Provide the (x, y) coordinate of the cell's center where the given text is located.  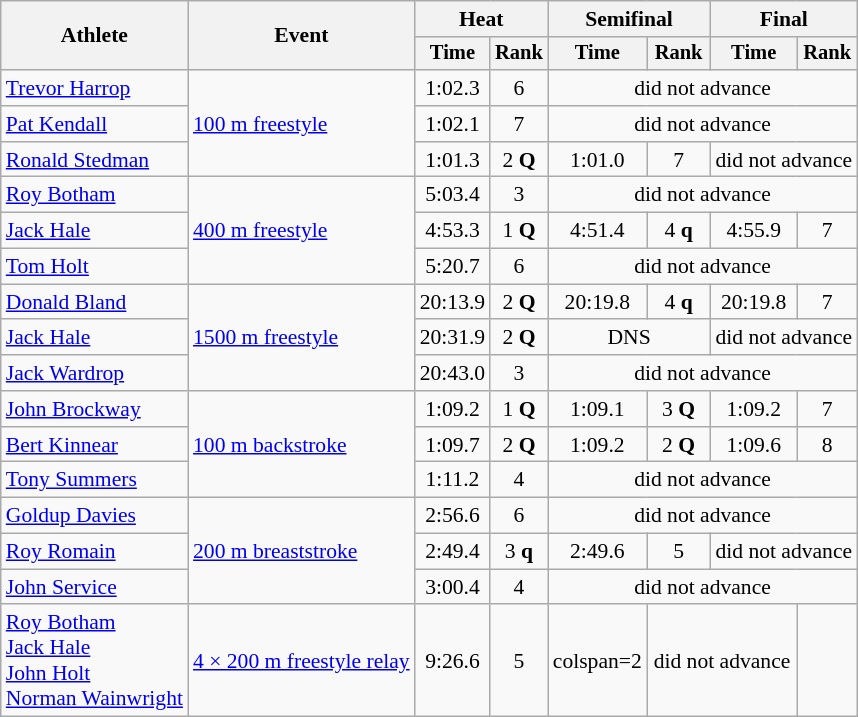
3 q (519, 552)
100 m backstroke (302, 444)
9:26.6 (452, 661)
4 × 200 m freestyle relay (302, 661)
Heat (482, 19)
Ronald Stedman (94, 160)
1:09.7 (452, 445)
2:49.4 (452, 552)
Final (784, 19)
2:56.6 (452, 516)
1:01.0 (598, 160)
Trevor Harrop (94, 88)
2:49.6 (598, 552)
colspan=2 (598, 661)
8 (827, 445)
4:51.4 (598, 231)
John Brockway (94, 409)
Semifinal (630, 19)
1500 m freestyle (302, 338)
1:09.1 (598, 409)
Pat Kendall (94, 124)
John Service (94, 587)
Tom Holt (94, 267)
Goldup Davies (94, 516)
1:11.2 (452, 480)
Roy Romain (94, 552)
100 m freestyle (302, 124)
1:02.3 (452, 88)
3:00.4 (452, 587)
5:20.7 (452, 267)
Athlete (94, 36)
Roy Botham (94, 195)
4:53.3 (452, 231)
400 m freestyle (302, 230)
Bert Kinnear (94, 445)
20:43.0 (452, 373)
20:13.9 (452, 302)
5:03.4 (452, 195)
20:31.9 (452, 338)
Tony Summers (94, 480)
1:02.1 (452, 124)
3 Q (679, 409)
1:01.3 (452, 160)
Donald Bland (94, 302)
4:55.9 (754, 231)
1:09.6 (754, 445)
Roy BothamJack HaleJohn HoltNorman Wainwright (94, 661)
DNS (630, 338)
Event (302, 36)
200 m breaststroke (302, 552)
Jack Wardrop (94, 373)
